Determine the (x, y) coordinate at the center of the cell enclosing the given text.  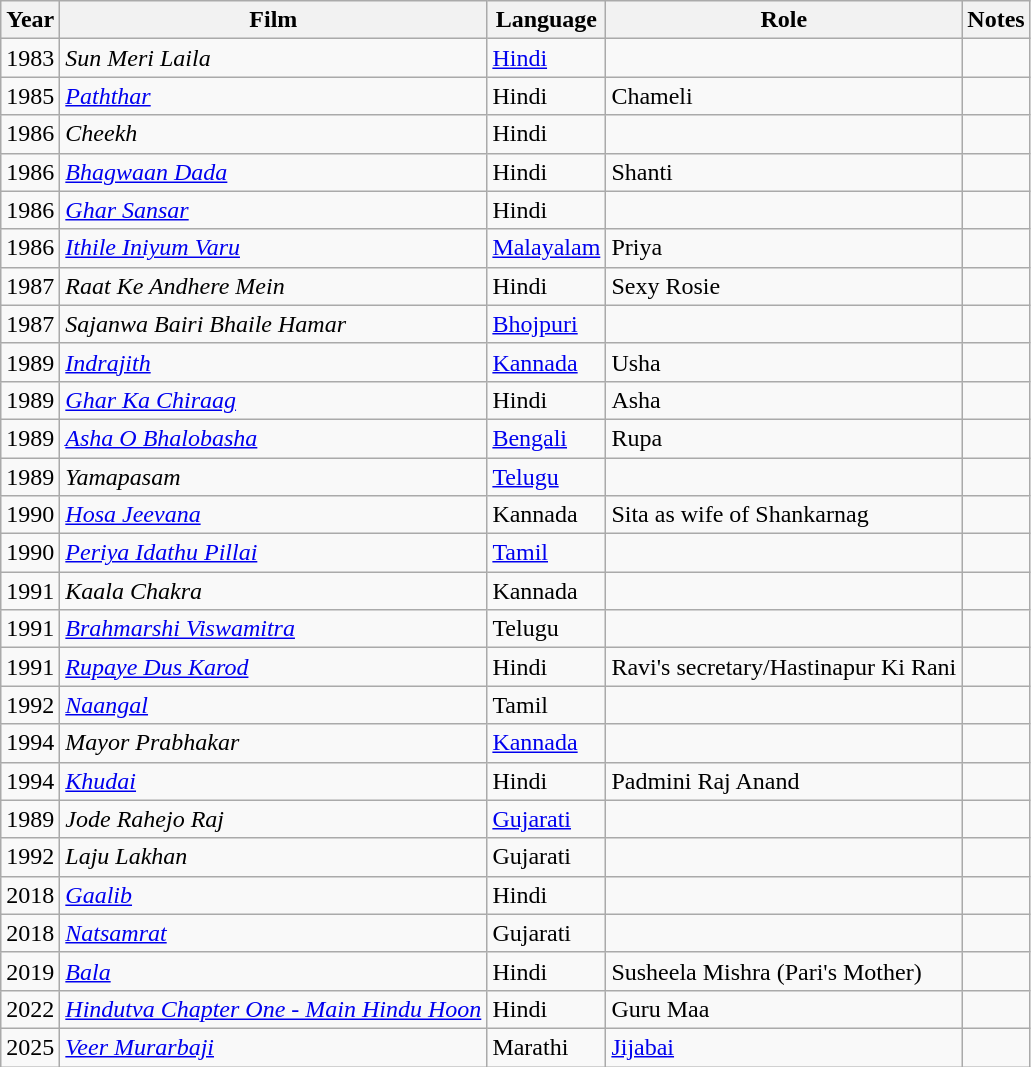
Sun Meri Laila (274, 58)
Sita as wife of Shankarnag (784, 515)
Usha (784, 362)
Ithile Iniyum Varu (274, 248)
Laju Lakhan (274, 857)
Ghar Ka Chiraag (274, 400)
Kaala Chakra (274, 591)
Marathi (546, 1047)
2025 (30, 1047)
Bengali (546, 438)
Film (274, 20)
Hindutva Chapter One - Main Hindu Hoon (274, 1009)
Naangal (274, 705)
Indrajith (274, 362)
Veer Murarbaji (274, 1047)
Bhagwaan Dada (274, 172)
Jode Rahejo Raj (274, 819)
Bhojpuri (546, 324)
Guru Maa (784, 1009)
2019 (30, 971)
Shanti (784, 172)
Gaalib (274, 895)
Padmini Raj Anand (784, 781)
Language (546, 20)
Sexy Rosie (784, 286)
Role (784, 20)
Mayor Prabhakar (274, 743)
Priya (784, 248)
Paththar (274, 96)
Hosa Jeevana (274, 515)
Natsamrat (274, 933)
Sajanwa Bairi Bhaile Hamar (274, 324)
Periya Idathu Pillai (274, 553)
1985 (30, 96)
Susheela Mishra (Pari's Mother) (784, 971)
Brahmarshi Viswamitra (274, 629)
Raat Ke Andhere Mein (274, 286)
Bala (274, 971)
Ravi's secretary/Hastinapur Ki Rani (784, 667)
Cheekh (274, 134)
Yamapasam (274, 477)
Rupa (784, 438)
Year (30, 20)
Ghar Sansar (274, 210)
Notes (996, 20)
Chameli (784, 96)
2022 (30, 1009)
Asha (784, 400)
Rupaye Dus Karod (274, 667)
Asha O Bhalobasha (274, 438)
1983 (30, 58)
Malayalam (546, 248)
Khudai (274, 781)
Jijabai (784, 1047)
